Capture the cell that displays the provided text and extract its [x, y] central coordinate. 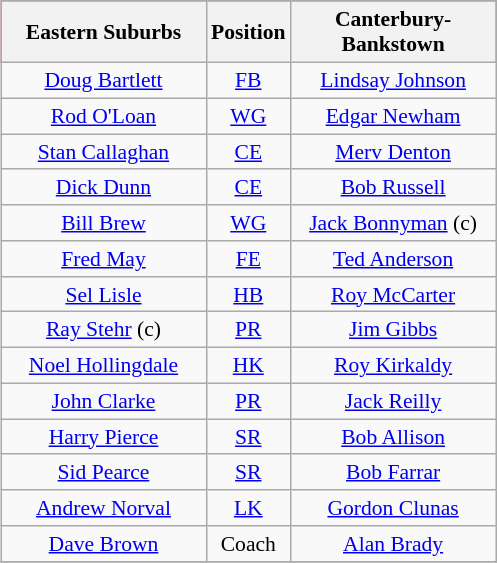
HK [248, 365]
Edgar Newham [394, 116]
Ray Stehr (c) [104, 330]
Jack Reilly [394, 401]
Roy McCarter [394, 294]
Bob Farrar [394, 472]
Dick Dunn [104, 187]
Merv Denton [394, 152]
Dave Brown [104, 544]
John Clarke [104, 401]
Rod O'Loan [104, 116]
Jim Gibbs [394, 330]
Sid Pearce [104, 472]
Ted Anderson [394, 259]
LK [248, 508]
Eastern Suburbs [104, 32]
Bill Brew [104, 223]
Doug Bartlett [104, 80]
Bob Russell [394, 187]
Andrew Norval [104, 508]
Sel Lisle [104, 294]
Harry Pierce [104, 437]
Alan Brady [394, 544]
Stan Callaghan [104, 152]
Position [248, 32]
Fred May [104, 259]
Roy Kirkaldy [394, 365]
Bob Allison [394, 437]
FB [248, 80]
Noel Hollingdale [104, 365]
FE [248, 259]
Lindsay Johnson [394, 80]
Jack Bonnyman (c) [394, 223]
Coach [248, 544]
HB [248, 294]
Canterbury-Bankstown [394, 32]
Gordon Clunas [394, 508]
